For the text-containing cell, return its midpoint in (x, y) coordinate format. 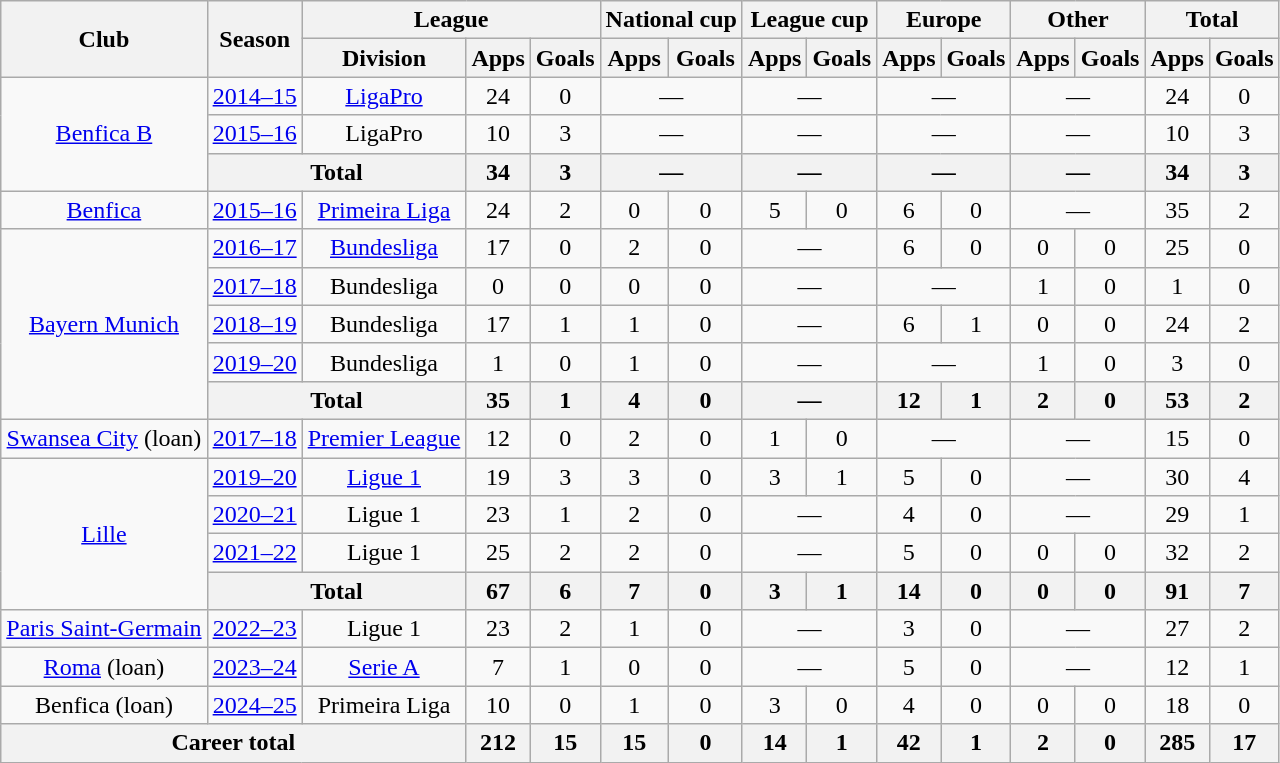
2020–21 (254, 515)
2024–25 (254, 705)
Serie A (384, 667)
Swansea City (loan) (104, 438)
Roma (loan) (104, 667)
Lille (104, 534)
League (451, 20)
Bayern Munich (104, 324)
53 (1177, 400)
27 (1177, 629)
2014–15 (254, 96)
Career total (234, 743)
Season (254, 39)
42 (909, 743)
19 (498, 477)
Benfica B (104, 134)
2022–23 (254, 629)
2023–24 (254, 667)
Other (1078, 20)
League cup (809, 20)
2018–19 (254, 324)
Benfica (loan) (104, 705)
Club (104, 39)
Europe (944, 20)
National cup (671, 20)
32 (1177, 553)
18 (1177, 705)
212 (498, 743)
29 (1177, 515)
67 (498, 591)
2021–22 (254, 553)
Division (384, 58)
2016–17 (254, 248)
30 (1177, 477)
91 (1177, 591)
Benfica (104, 210)
285 (1177, 743)
Premier League (384, 438)
Paris Saint-Germain (104, 629)
